Pinpoint the cell where the given text exists, returning its (x, y) midpoint coordinate. 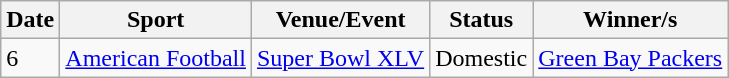
Super Bowl XLV (340, 58)
6 (30, 58)
Status (482, 20)
Date (30, 20)
American Football (156, 58)
Venue/Event (340, 20)
Green Bay Packers (630, 58)
Domestic (482, 58)
Winner/s (630, 20)
Sport (156, 20)
